Identify which cell holds the provided text, then report its (X, Y) central coordinate. 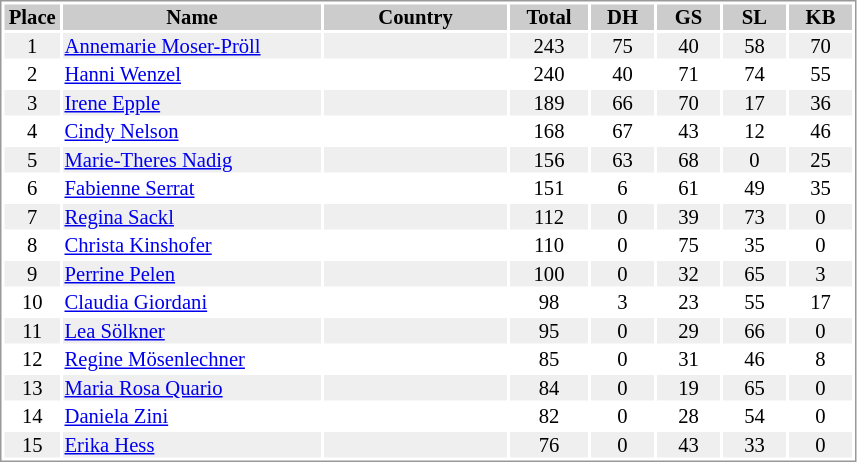
SL (754, 17)
4 (32, 131)
71 (688, 75)
33 (754, 445)
98 (549, 303)
19 (688, 388)
14 (32, 417)
9 (32, 274)
DH (622, 17)
110 (549, 245)
28 (688, 417)
Maria Rosa Quario (192, 388)
10 (32, 303)
39 (688, 217)
243 (549, 46)
76 (549, 445)
95 (549, 331)
31 (688, 359)
Hanni Wenzel (192, 75)
7 (32, 217)
63 (622, 160)
Irene Epple (192, 103)
2 (32, 75)
82 (549, 417)
168 (549, 131)
1 (32, 46)
KB (820, 17)
54 (754, 417)
Cindy Nelson (192, 131)
Total (549, 17)
61 (688, 189)
Regina Sackl (192, 217)
5 (32, 160)
Perrine Pelen (192, 274)
29 (688, 331)
Name (192, 17)
25 (820, 160)
67 (622, 131)
58 (754, 46)
151 (549, 189)
100 (549, 274)
49 (754, 189)
36 (820, 103)
Claudia Giordani (192, 303)
74 (754, 75)
11 (32, 331)
73 (754, 217)
Christa Kinshofer (192, 245)
Place (32, 17)
GS (688, 17)
Lea Sölkner (192, 331)
Marie-Theres Nadig (192, 160)
Annemarie Moser-Pröll (192, 46)
112 (549, 217)
156 (549, 160)
84 (549, 388)
85 (549, 359)
Erika Hess (192, 445)
Country (416, 17)
Fabienne Serrat (192, 189)
189 (549, 103)
240 (549, 75)
32 (688, 274)
Regine Mösenlechner (192, 359)
13 (32, 388)
Daniela Zini (192, 417)
15 (32, 445)
68 (688, 160)
23 (688, 303)
